Output the (X, Y) coordinate of the center of the cell containing the given text.  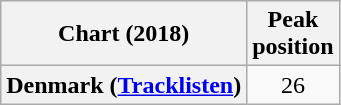
Denmark (Tracklisten) (124, 85)
Peak position (293, 34)
Chart (2018) (124, 34)
26 (293, 85)
